Find where the given text appears and provide that cell's center as [X, Y] coordinate. 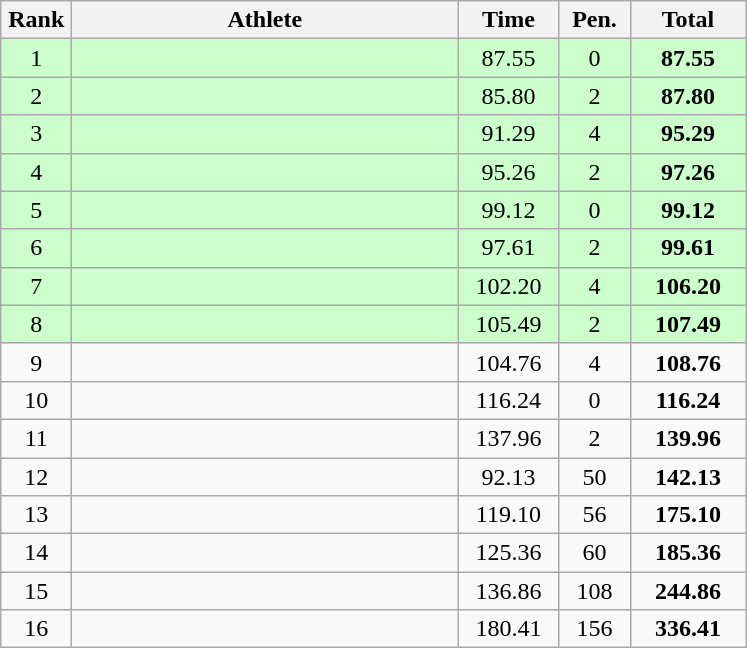
244.86 [688, 591]
10 [36, 400]
104.76 [508, 362]
Rank [36, 20]
7 [36, 286]
Athlete [265, 20]
108.76 [688, 362]
Time [508, 20]
102.20 [508, 286]
142.13 [688, 477]
Total [688, 20]
185.36 [688, 553]
97.61 [508, 248]
12 [36, 477]
60 [594, 553]
9 [36, 362]
8 [36, 324]
5 [36, 210]
95.26 [508, 172]
125.36 [508, 553]
119.10 [508, 515]
92.13 [508, 477]
85.80 [508, 96]
106.20 [688, 286]
107.49 [688, 324]
1 [36, 58]
175.10 [688, 515]
6 [36, 248]
16 [36, 629]
Pen. [594, 20]
95.29 [688, 134]
136.86 [508, 591]
137.96 [508, 438]
336.41 [688, 629]
108 [594, 591]
11 [36, 438]
87.80 [688, 96]
56 [594, 515]
14 [36, 553]
156 [594, 629]
91.29 [508, 134]
50 [594, 477]
13 [36, 515]
105.49 [508, 324]
139.96 [688, 438]
97.26 [688, 172]
3 [36, 134]
99.61 [688, 248]
180.41 [508, 629]
15 [36, 591]
